Extract the (x, y) coordinate from the center of the cell holding the provided text.  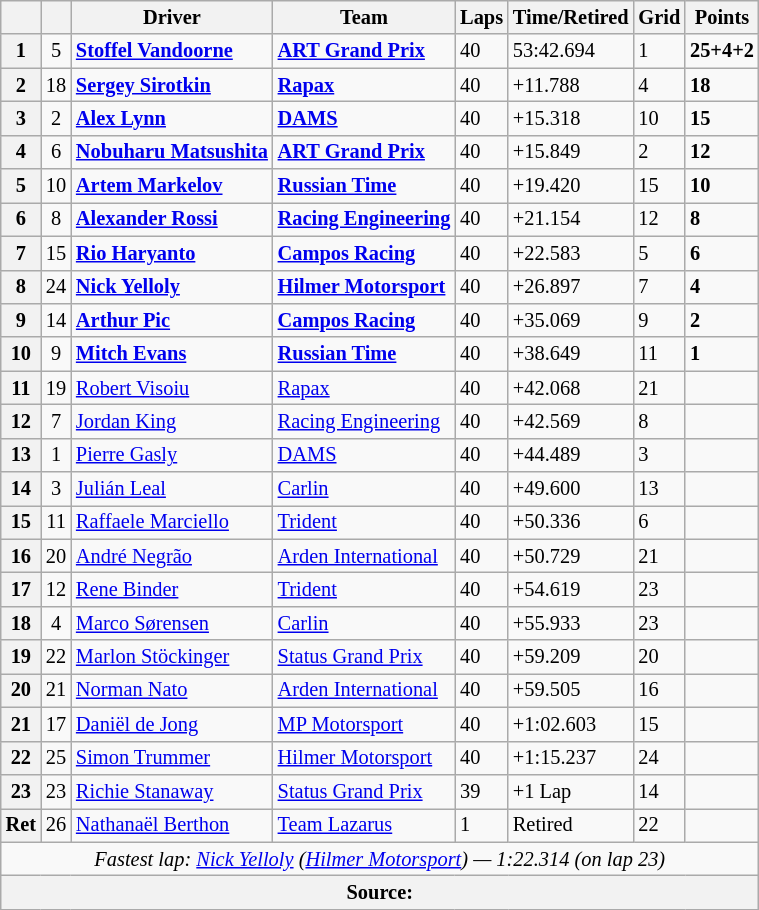
+35.069 (571, 320)
Laps (482, 17)
+59.209 (571, 657)
Alex Lynn (172, 118)
+44.489 (571, 455)
Sergey Sirotkin (172, 85)
+1:02.603 (571, 724)
+1 Lap (571, 791)
Simon Trummer (172, 758)
+15.318 (571, 118)
Fastest lap: Nick Yelloly (Hilmer Motorsport) — 1:22.314 (on lap 23) (380, 859)
25+4+2 (722, 51)
+38.649 (571, 354)
+15.849 (571, 152)
+21.154 (571, 219)
39 (482, 791)
Ret (21, 825)
25 (56, 758)
Arthur Pic (172, 320)
+42.569 (571, 421)
Time/Retired (571, 17)
Marlon Stöckinger (172, 657)
Jordan King (172, 421)
Marco Sørensen (172, 623)
Raffaele Marciello (172, 522)
Grid (660, 17)
26 (56, 825)
Rio Haryanto (172, 253)
+49.600 (571, 489)
Retired (571, 825)
Rene Binder (172, 589)
MP Motorsport (364, 724)
Stoffel Vandoorne (172, 51)
+22.583 (571, 253)
+19.420 (571, 186)
Artem Markelov (172, 186)
Alexander Rossi (172, 219)
Mitch Evans (172, 354)
+42.068 (571, 388)
+59.505 (571, 690)
Daniël de Jong (172, 724)
Team Lazarus (364, 825)
Julián Leal (172, 489)
André Negrão (172, 556)
Nathanaël Berthon (172, 825)
Robert Visoiu (172, 388)
Nick Yelloly (172, 287)
53:42.694 (571, 51)
Points (722, 17)
+55.933 (571, 623)
+26.897 (571, 287)
Nobuharu Matsushita (172, 152)
+11.788 (571, 85)
Norman Nato (172, 690)
Pierre Gasly (172, 455)
+50.336 (571, 522)
+50.729 (571, 556)
+54.619 (571, 589)
+1:15.237 (571, 758)
Source: (380, 892)
Team (364, 17)
Richie Stanaway (172, 791)
Driver (172, 17)
